Provide the [X, Y] coordinate of the cell's center where the given text is located.  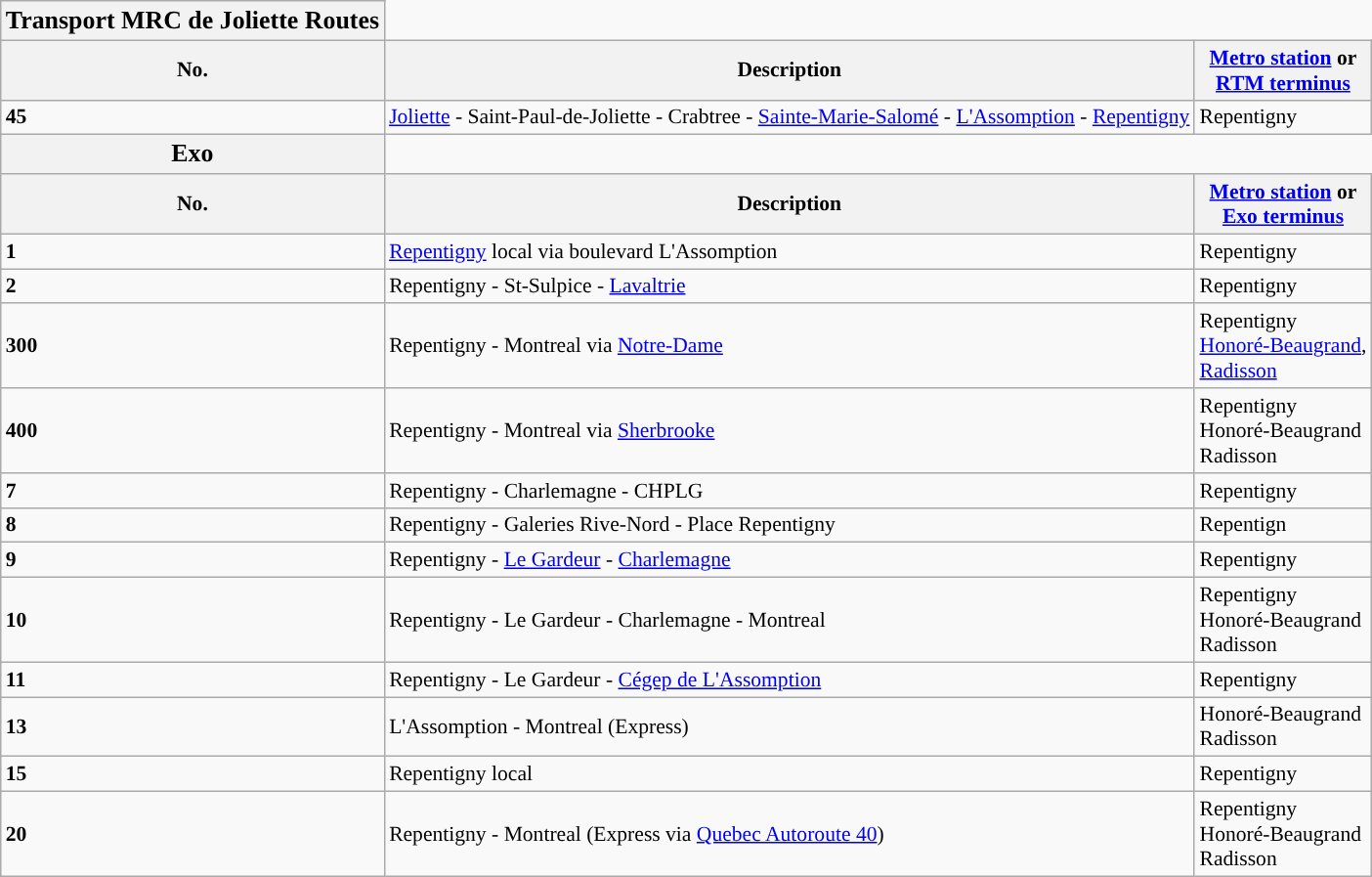
Repentign [1282, 525]
Metro station or Exo terminus [1282, 203]
15 [193, 774]
10 [193, 620]
20 [193, 835]
Repentigny Honoré-Beaugrand Radisson [1282, 430]
Repentigny - Montreal via Notre-Dame [790, 346]
Repentigny - Montreal (Express via Quebec Autoroute 40) [790, 835]
L'Assomption - Montreal (Express) [790, 727]
400 [193, 430]
Repentigny Honoré-Beaugrand, Radisson [1282, 346]
300 [193, 346]
7 [193, 491]
Repentigny - Charlemagne - CHPLG [790, 491]
Honoré-Beaugrand Radisson [1282, 727]
Joliette - Saint-Paul-de-Joliette - Crabtree - Sainte-Marie-Salomé - L'Assomption - Repentigny [790, 117]
Repentigny - Le Gardeur - Charlemagne - Montreal [790, 620]
Exo [193, 154]
Repentigny - Le Gardeur - Cégep de L'Assomption [790, 680]
13 [193, 727]
Repentigny - Montreal via Sherbrooke [790, 430]
Repentigny - St-Sulpice - Lavaltrie [790, 286]
Repentigny - Le Gardeur - Charlemagne [790, 560]
45 [193, 117]
Transport MRC de Joliette Routes [193, 21]
9 [193, 560]
1 [193, 251]
Metro station or RTM terminus [1282, 70]
Repentigny local [790, 774]
2 [193, 286]
11 [193, 680]
Repentigny - Galeries Rive-Nord - Place Repentigny [790, 525]
8 [193, 525]
Repentigny local via boulevard L'Assomption [790, 251]
